Locate the cell with the specified text and output its [X, Y] center coordinate. 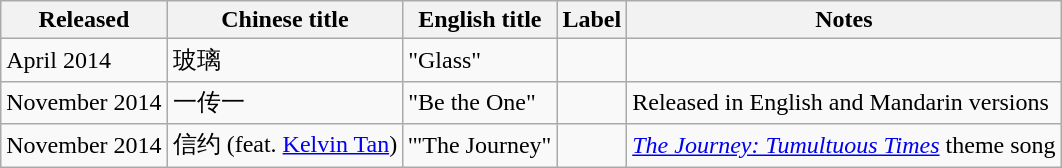
'"The Journey" [480, 146]
Notes [844, 20]
玻璃 [285, 60]
English title [480, 20]
Released [84, 20]
Released in English and Mandarin versions [844, 102]
"Be the One" [480, 102]
The Journey: Tumultuous Times theme song [844, 146]
信约 (feat. Kelvin Tan) [285, 146]
Label [592, 20]
April 2014 [84, 60]
"Glass" [480, 60]
Chinese title [285, 20]
一传一 [285, 102]
